Find where the given text appears and provide that cell's center as (x, y) coordinate. 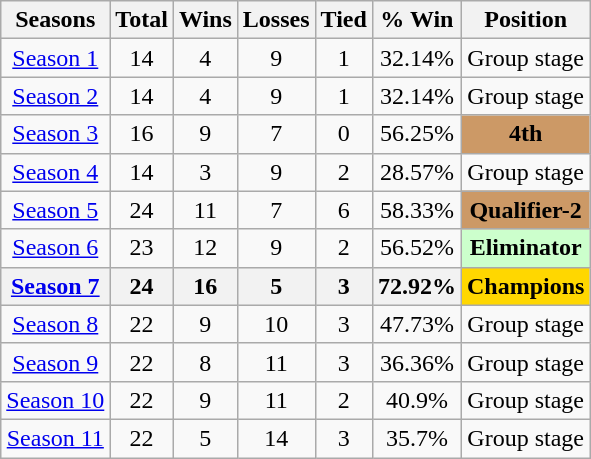
Season 9 (56, 362)
Season 2 (56, 96)
Season 1 (56, 58)
47.73% (416, 324)
36.36% (416, 362)
Losses (276, 20)
Champions (525, 286)
35.7% (416, 438)
8 (205, 362)
56.25% (416, 134)
% Win (416, 20)
Eliminator (525, 248)
Seasons (56, 20)
28.57% (416, 172)
Position (525, 20)
Qualifier-2 (525, 210)
Season 4 (56, 172)
6 (344, 210)
56.52% (416, 248)
Season 11 (56, 438)
Season 7 (56, 286)
Wins (205, 20)
Season 6 (56, 248)
58.33% (416, 210)
Season 3 (56, 134)
Season 10 (56, 400)
Season 8 (56, 324)
72.92% (416, 286)
10 (276, 324)
0 (344, 134)
Season 5 (56, 210)
4th (525, 134)
12 (205, 248)
23 (142, 248)
Tied (344, 20)
40.9% (416, 400)
Total (142, 20)
